Return the [X, Y] coordinate for the center point of the cell that contains the specified text.  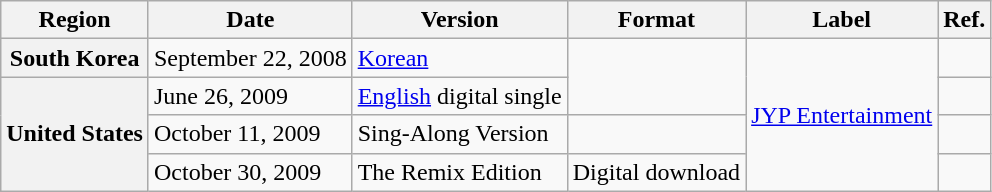
JYP Entertainment [842, 115]
October 11, 2009 [250, 134]
The Remix Edition [460, 172]
September 22, 2008 [250, 58]
Version [460, 20]
October 30, 2009 [250, 172]
Korean [460, 58]
Sing-Along Version [460, 134]
Label [842, 20]
Ref. [964, 20]
South Korea [75, 58]
Date [250, 20]
Digital download [656, 172]
English digital single [460, 96]
June 26, 2009 [250, 96]
Region [75, 20]
Format [656, 20]
United States [75, 134]
